Detect which cell encompasses the target text, then output its [x, y] center coordinate. 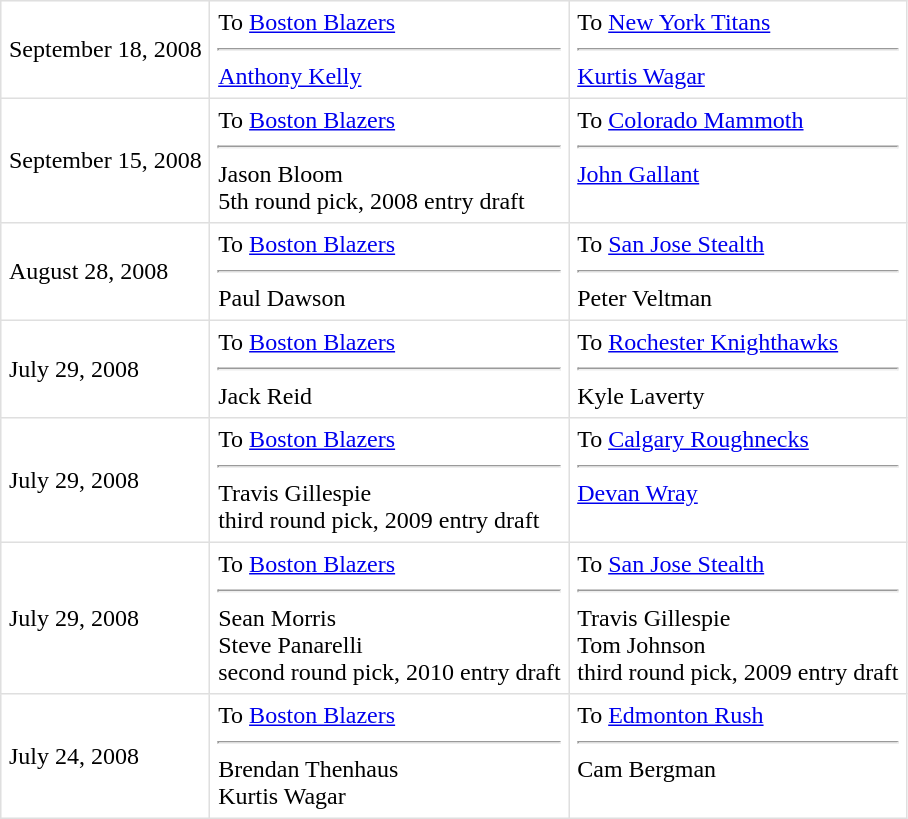
To San Jose StealthTravis GillespieTom Johnsonthird round pick, 2009 entry draft [738, 618]
To Boston Blazers Paul Dawson [390, 272]
September 18, 2008 [106, 50]
To Calgary RoughnecksDevan Wray [738, 480]
September 15, 2008 [106, 160]
To Boston Blazers Jack Reid [390, 369]
To Boston Blazers Travis Gillespiethird round pick, 2009 entry draft [390, 480]
To Edmonton RushCam Bergman [738, 756]
To Boston Blazers Brendan ThenhausKurtis Wagar [390, 756]
To Colorado MammothJohn Gallant [738, 160]
July 24, 2008 [106, 756]
To New York TitansKurtis Wagar [738, 50]
To San Jose StealthPeter Veltman [738, 272]
To Boston Blazers Anthony Kelly [390, 50]
To Boston Blazers Sean MorrisSteve Panarellisecond round pick, 2010 entry draft [390, 618]
To Rochester KnighthawksKyle Laverty [738, 369]
To Boston Blazers Jason Bloom5th round pick, 2008 entry draft [390, 160]
August 28, 2008 [106, 272]
